Search for the cell housing the specified text and yield its (x, y) center coordinate. 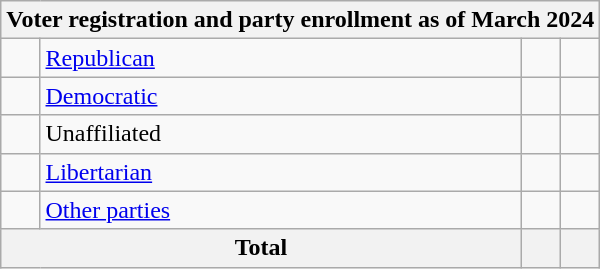
Total (262, 248)
Other parties (280, 210)
Voter registration and party enrollment as of March 2024 (300, 20)
Libertarian (280, 172)
Republican (280, 58)
Unaffiliated (280, 134)
Democratic (280, 96)
